Detect which cell encompasses the target text, then output its (X, Y) center coordinate. 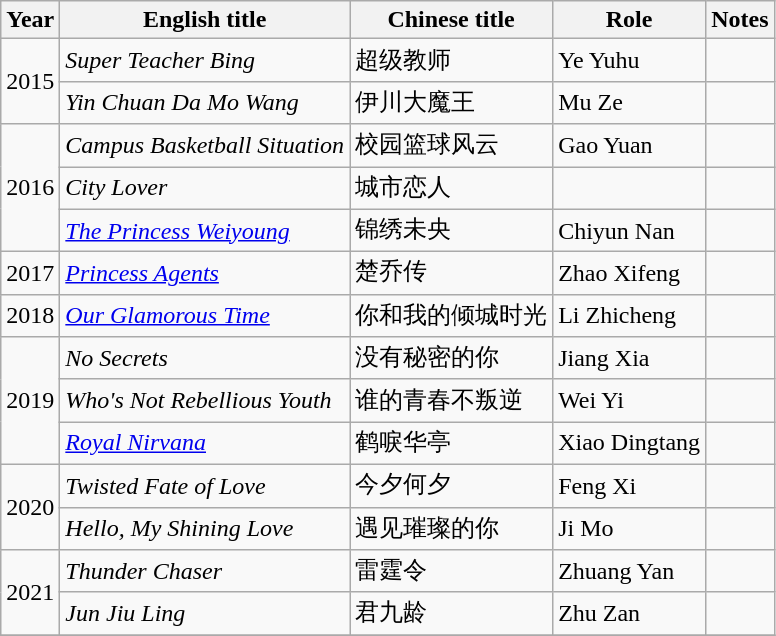
Twisted Fate of Love (205, 486)
今夕何夕 (452, 486)
Chinese title (452, 20)
2021 (30, 592)
Zhao Xifeng (630, 274)
谁的青春不叛逆 (452, 400)
Feng Xi (630, 486)
Yin Chuan Da Mo Wang (205, 102)
2015 (30, 82)
Thunder Chaser (205, 572)
Li Zhicheng (630, 316)
Super Teacher Bing (205, 60)
雷霆令 (452, 572)
English title (205, 20)
Mu Ze (630, 102)
Role (630, 20)
Royal Nirvana (205, 444)
城市恋人 (452, 188)
Year (30, 20)
The Princess Weiyoung (205, 230)
Ji Mo (630, 528)
Ye Yuhu (630, 60)
Notes (740, 20)
锦绣未央 (452, 230)
没有秘密的你 (452, 358)
City Lover (205, 188)
校园篮球风云 (452, 146)
遇见璀璨的你 (452, 528)
Jun Jiu Ling (205, 614)
鹤唳华亭 (452, 444)
伊川大魔王 (452, 102)
Our Glamorous Time (205, 316)
超级教师 (452, 60)
你和我的倾城时光 (452, 316)
2017 (30, 274)
Jiang Xia (630, 358)
2019 (30, 401)
Chiyun Nan (630, 230)
No Secrets (205, 358)
Hello, My Shining Love (205, 528)
Who's Not Rebellious Youth (205, 400)
Gao Yuan (630, 146)
君九龄 (452, 614)
楚乔传 (452, 274)
Campus Basketball Situation (205, 146)
Zhuang Yan (630, 572)
Wei Yi (630, 400)
Princess Agents (205, 274)
Xiao Dingtang (630, 444)
2018 (30, 316)
Zhu Zan (630, 614)
2020 (30, 506)
2016 (30, 188)
